Return the (x, y) coordinate for the center point of the cell that contains the specified text.  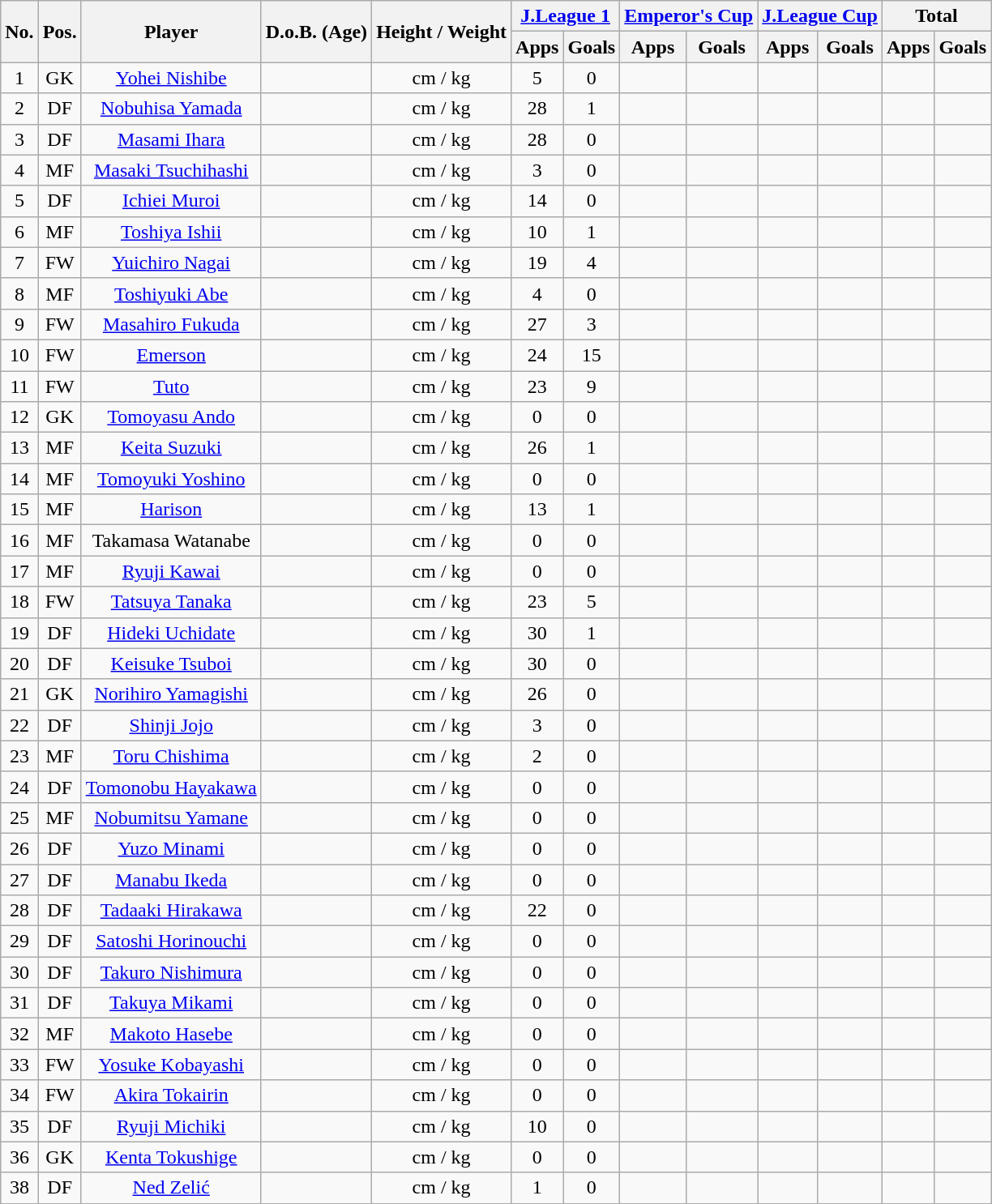
Yuzo Minami (171, 848)
21 (19, 694)
Yuichiro Nagai (171, 263)
20 (19, 664)
8 (19, 293)
Total (936, 16)
6 (19, 232)
Akira Tokairin (171, 1095)
Kenta Tokushige (171, 1157)
Player (171, 32)
16 (19, 540)
Ryuji Michiki (171, 1126)
Ryuji Kawai (171, 571)
11 (19, 386)
Manabu Ikeda (171, 879)
35 (19, 1126)
Keita Suzuki (171, 448)
Emperor's Cup (689, 16)
Yosuke Kobayashi (171, 1065)
38 (19, 1188)
Nobuhisa Yamada (171, 109)
Hideki Uchidate (171, 633)
Ned Zelić (171, 1188)
Masami Ihara (171, 139)
33 (19, 1065)
Tomoyasu Ando (171, 417)
Toshiya Ishii (171, 232)
Makoto Hasebe (171, 1034)
Tomoyuki Yoshino (171, 479)
Satoshi Horinouchi (171, 941)
Tuto (171, 386)
Masahiro Fukuda (171, 324)
Nobumitsu Yamane (171, 818)
Keisuke Tsuboi (171, 664)
29 (19, 941)
Tomonobu Hayakawa (171, 787)
Emerson (171, 355)
Takuro Nishimura (171, 972)
Shinji Jojo (171, 725)
Takuya Mikami (171, 1003)
Yohei Nishibe (171, 78)
Ichiei Muroi (171, 201)
Toshiyuki Abe (171, 293)
7 (19, 263)
Pos. (60, 32)
25 (19, 818)
36 (19, 1157)
32 (19, 1034)
J.League Cup (820, 16)
12 (19, 417)
No. (19, 32)
Masaki Tsuchihashi (171, 170)
31 (19, 1003)
Harison (171, 510)
J.League 1 (566, 16)
17 (19, 571)
18 (19, 602)
D.o.B. (Age) (316, 32)
Height / Weight (442, 32)
34 (19, 1095)
Norihiro Yamagishi (171, 694)
Tadaaki Hirakawa (171, 911)
Tatsuya Tanaka (171, 602)
Toru Chishima (171, 756)
Takamasa Watanabe (171, 540)
